Capture the cell that displays the provided text and extract its [X, Y] central coordinate. 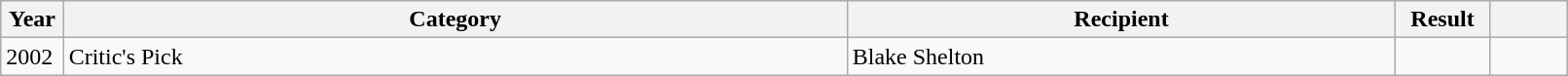
2002 [32, 57]
Recipient [1121, 19]
Result [1442, 19]
Critic's Pick [456, 57]
Category [456, 19]
Year [32, 19]
Blake Shelton [1121, 57]
